Pinpoint the cell where the given text exists, returning its [x, y] midpoint coordinate. 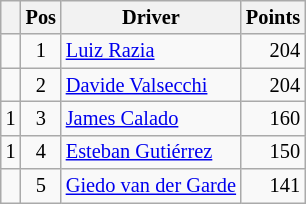
James Calado [151, 118]
2 [41, 85]
160 [273, 118]
141 [273, 186]
5 [41, 186]
Davide Valsecchi [151, 85]
4 [41, 152]
Giedo van der Garde [151, 186]
150 [273, 152]
Pos [41, 17]
3 [41, 118]
Esteban Gutiérrez [151, 152]
Points [273, 17]
Driver [151, 17]
Luiz Razia [151, 51]
